Identify which cell holds the provided text, then report its (X, Y) central coordinate. 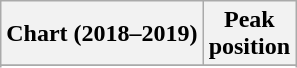
Chart (2018–2019) (102, 34)
Peakposition (249, 34)
